Locate the cell with the specified text and output its [X, Y] center coordinate. 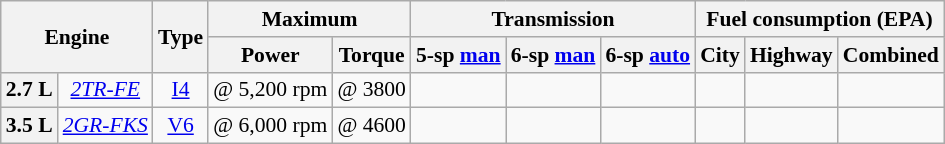
@ 3800 [372, 90]
Type [180, 36]
I4 [180, 90]
Transmission [553, 19]
Combined [891, 55]
2GR-FKS [106, 126]
2.7 L [30, 90]
Engine [77, 36]
5-sp man [458, 55]
6-sp auto [648, 55]
Highway [792, 55]
V6 [180, 126]
Fuel consumption (EPA) [820, 19]
Maximum [310, 19]
Power [270, 55]
3.5 L [30, 126]
@ 5,200 rpm [270, 90]
@ 6,000 rpm [270, 126]
@ 4600 [372, 126]
6-sp man [554, 55]
2TR-FE [106, 90]
City [720, 55]
Torque [372, 55]
